Extract the [X, Y] coordinate from the center of the cell holding the provided text.  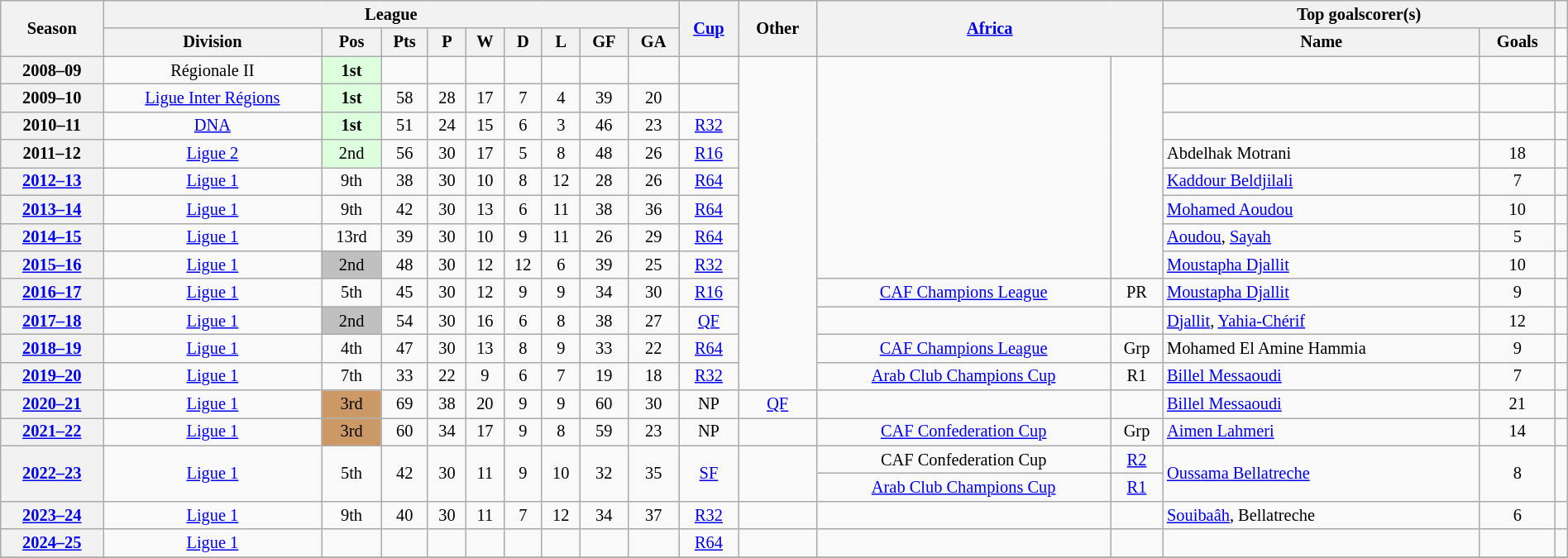
2012–13 [52, 181]
W [485, 42]
29 [653, 237]
Aoudou, Sayah [1322, 237]
Ligue Inter Régions [213, 98]
Kaddour Beldjilali [1322, 181]
Souibaâh, Bellatreche [1322, 515]
4 [561, 98]
32 [604, 473]
37 [653, 515]
Djallit, Yahia-Chérif [1322, 321]
D [523, 42]
P [447, 42]
League [391, 14]
27 [653, 321]
Other [777, 28]
2009–10 [52, 98]
2018–19 [52, 348]
2020–21 [52, 404]
4th [351, 348]
Goals [1517, 42]
24 [447, 126]
2008–09 [52, 70]
2022–23 [52, 473]
40 [404, 515]
Season [52, 28]
3 [561, 126]
56 [404, 154]
R2 [1136, 460]
Top goalscorer(s) [1359, 14]
Name [1322, 42]
54 [404, 321]
25 [653, 265]
35 [653, 473]
Abdelhak Motrani [1322, 154]
2016–17 [52, 293]
2021–22 [52, 432]
SF [709, 473]
2024–25 [52, 543]
Mohamed Aoudou [1322, 209]
Pts [404, 42]
2010–11 [52, 126]
69 [404, 404]
21 [1517, 404]
2011–12 [52, 154]
2015–16 [52, 265]
DNA [213, 126]
36 [653, 209]
Pos [351, 42]
13rd [351, 237]
15 [485, 126]
2023–24 [52, 515]
Africa [989, 28]
Régionale II [213, 70]
Aimen Lahmeri [1322, 432]
2019–20 [52, 376]
7th [351, 376]
46 [604, 126]
Mohamed El Amine Hammia [1322, 348]
19 [604, 376]
59 [604, 432]
58 [404, 98]
51 [404, 126]
Division [213, 42]
GA [653, 42]
47 [404, 348]
PR [1136, 293]
2017–18 [52, 321]
L [561, 42]
Cup [709, 28]
45 [404, 293]
14 [1517, 432]
2014–15 [52, 237]
16 [485, 321]
GF [604, 42]
2013–14 [52, 209]
Ligue 2 [213, 154]
Oussama Bellatreche [1322, 473]
